Output the (X, Y) coordinate of the center of the cell containing the given text.  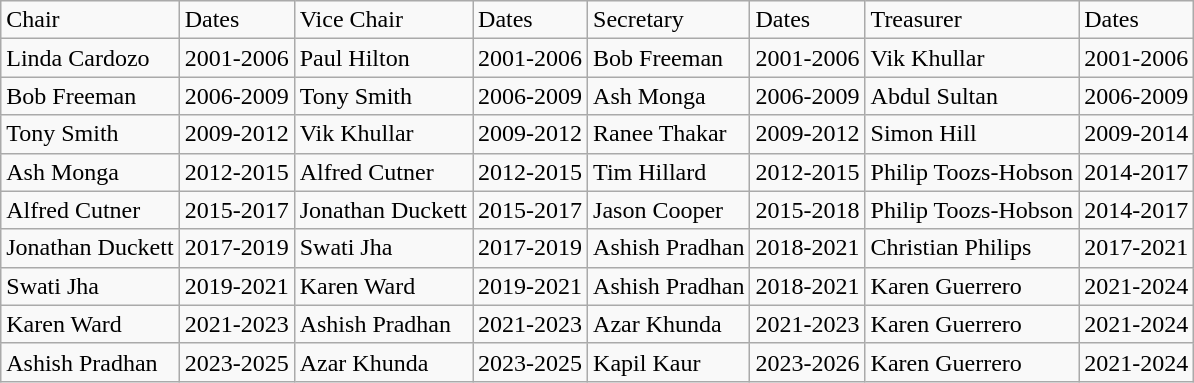
2015-2018 (808, 210)
Paul Hilton (383, 58)
Chair (90, 20)
2023-2026 (808, 362)
Treasurer (972, 20)
Kapil Kaur (669, 362)
2017-2021 (1136, 248)
Linda Cardozo (90, 58)
Simon Hill (972, 134)
2009-2014 (1136, 134)
Abdul Sultan (972, 96)
Christian Philips (972, 248)
Jason Cooper (669, 210)
Tim Hillard (669, 172)
Secretary (669, 20)
Ranee Thakar (669, 134)
Vice Chair (383, 20)
